Find where the given text appears and provide that cell's center as [X, Y] coordinate. 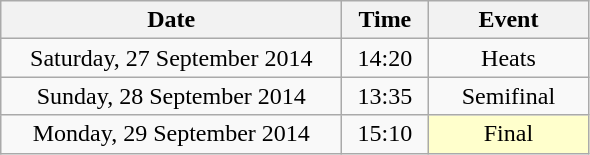
Semifinal [508, 96]
Heats [508, 58]
Sunday, 28 September 2014 [172, 96]
13:35 [385, 96]
15:10 [385, 134]
Final [508, 134]
Date [172, 20]
Time [385, 20]
Monday, 29 September 2014 [172, 134]
Event [508, 20]
14:20 [385, 58]
Saturday, 27 September 2014 [172, 58]
